Search for the cell housing the specified text and yield its (X, Y) center coordinate. 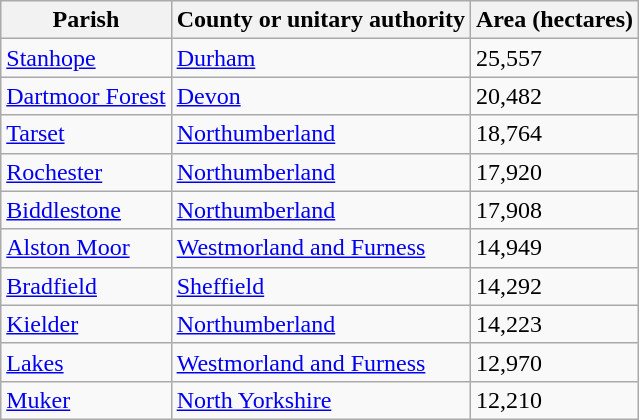
North Yorkshire (320, 400)
Parish (86, 20)
Stanhope (86, 58)
Bradfield (86, 286)
Alston Moor (86, 248)
Area (hectares) (554, 20)
12,970 (554, 362)
Lakes (86, 362)
12,210 (554, 400)
18,764 (554, 134)
Dartmoor Forest (86, 96)
Muker (86, 400)
Tarset (86, 134)
Rochester (86, 172)
14,949 (554, 248)
25,557 (554, 58)
Durham (320, 58)
14,223 (554, 324)
Kielder (86, 324)
17,908 (554, 210)
Sheffield (320, 286)
Devon (320, 96)
14,292 (554, 286)
20,482 (554, 96)
17,920 (554, 172)
Biddlestone (86, 210)
County or unitary authority (320, 20)
